Identify which cell holds the provided text, then report its [x, y] central coordinate. 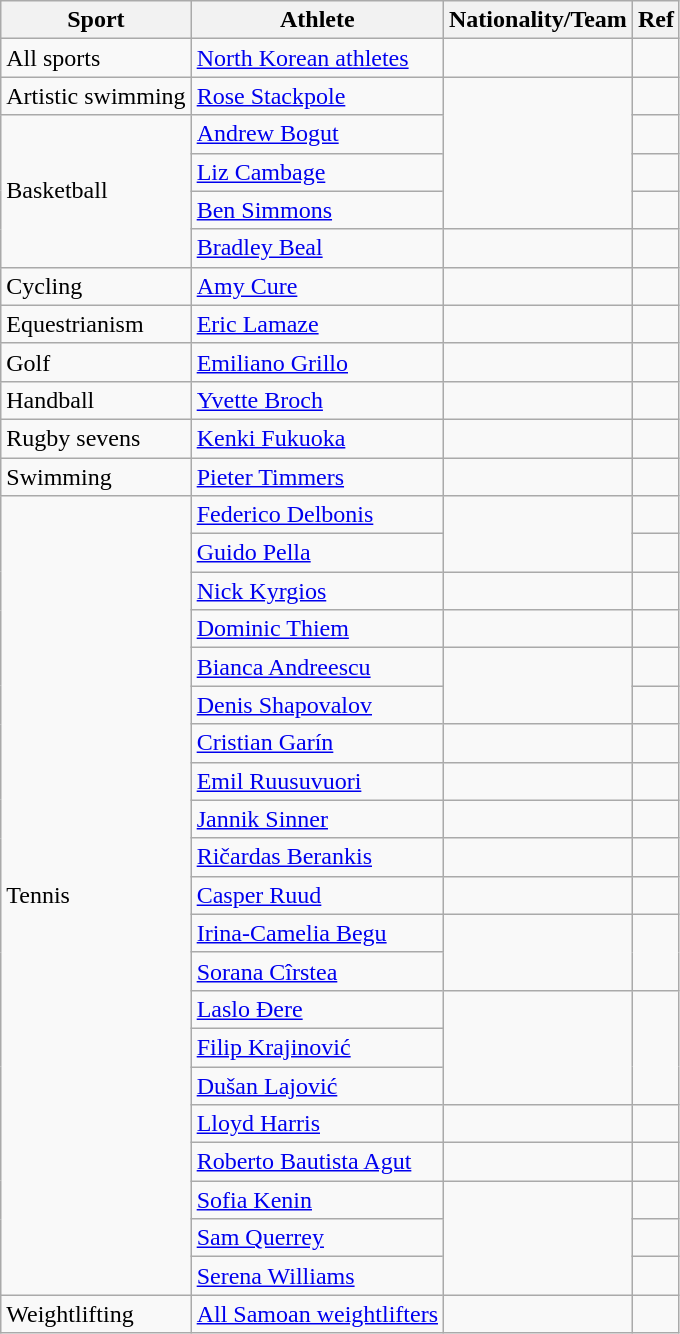
Roberto Bautista Agut [317, 1162]
Amy Cure [317, 286]
Equestrianism [96, 324]
Pieter Timmers [317, 477]
Denis Shapovalov [317, 705]
Filip Krajinović [317, 1047]
Ričardas Berankis [317, 857]
Jannik Sinner [317, 819]
Liz Cambage [317, 172]
Andrew Bogut [317, 134]
Bradley Beal [317, 248]
Nick Kyrgios [317, 591]
Lloyd Harris [317, 1124]
Irina-Camelia Begu [317, 933]
Eric Lamaze [317, 324]
Rugby sevens [96, 438]
Basketball [96, 191]
Guido Pella [317, 553]
North Korean athletes [317, 58]
Yvette Broch [317, 400]
All sports [96, 58]
Cristian Garín [317, 743]
Dušan Lajović [317, 1085]
Tennis [96, 896]
Rose Stackpole [317, 96]
Dominic Thiem [317, 629]
Athlete [317, 20]
All Samoan weightlifters [317, 1314]
Sam Querrey [317, 1238]
Federico Delbonis [317, 515]
Emil Ruusuvuori [317, 781]
Kenki Fukuoka [317, 438]
Laslo Đere [317, 1009]
Ben Simmons [317, 210]
Weightlifting [96, 1314]
Sport [96, 20]
Golf [96, 362]
Emiliano Grillo [317, 362]
Handball [96, 400]
Swimming [96, 477]
Sofia Kenin [317, 1200]
Artistic swimming [96, 96]
Sorana Cîrstea [317, 971]
Ref [656, 20]
Nationality/Team [538, 20]
Cycling [96, 286]
Casper Ruud [317, 895]
Serena Williams [317, 1276]
Bianca Andreescu [317, 667]
